Detect which cell encompasses the target text, then output its [x, y] center coordinate. 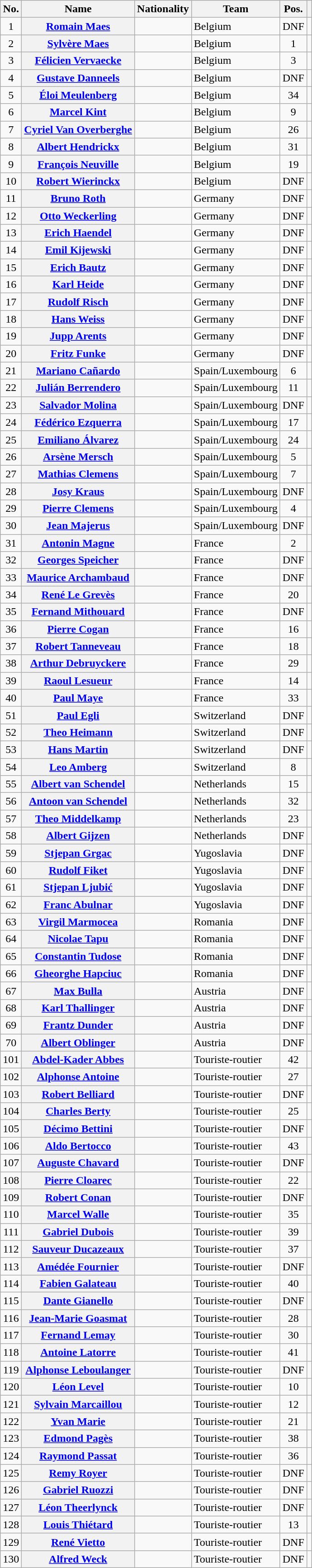
59 [11, 853]
51 [11, 715]
Josy Kraus [78, 491]
113 [11, 1266]
Auguste Chavard [78, 1163]
115 [11, 1301]
Erich Bautz [78, 267]
62 [11, 905]
Team [236, 9]
Rudolf Risch [78, 302]
116 [11, 1318]
Dante Gianello [78, 1301]
Karl Heide [78, 285]
42 [293, 1060]
69 [11, 1025]
Nationality [163, 9]
105 [11, 1129]
Mariano Cañardo [78, 371]
123 [11, 1439]
Félicien Vervaecke [78, 61]
Albert Gijzen [78, 836]
Leo Amberg [78, 767]
Jean-Marie Goasmat [78, 1318]
55 [11, 784]
103 [11, 1094]
Pierre Cloarec [78, 1180]
119 [11, 1370]
Constantin Tudose [78, 956]
101 [11, 1060]
Albert Hendrickx [78, 147]
Name [78, 9]
Gabriel Dubois [78, 1232]
Julián Berrendero [78, 388]
René Le Grevès [78, 595]
Robert Wierinckx [78, 181]
François Neuville [78, 164]
117 [11, 1335]
Edmond Pagès [78, 1439]
Maurice Archambaud [78, 577]
122 [11, 1421]
Erich Haendel [78, 233]
61 [11, 887]
104 [11, 1111]
Antoon van Schendel [78, 801]
112 [11, 1249]
Stjepan Grgac [78, 853]
Jean Majerus [78, 526]
66 [11, 973]
121 [11, 1404]
125 [11, 1473]
Theo Heimann [78, 732]
Karl Thallinger [78, 1008]
Albert van Schendel [78, 784]
67 [11, 991]
Paul Maye [78, 698]
70 [11, 1042]
Robert Belliard [78, 1094]
Salvador Molina [78, 405]
Charles Berty [78, 1111]
Emil Kijewski [78, 250]
Amédée Fournier [78, 1266]
Jupp Arents [78, 336]
Antoine Latorre [78, 1353]
Fernand Lemay [78, 1335]
Franc Abulnar [78, 905]
56 [11, 801]
Robert Conan [78, 1197]
Pierre Cogan [78, 629]
110 [11, 1215]
Max Bulla [78, 991]
65 [11, 956]
Sauveur Ducazeaux [78, 1249]
108 [11, 1180]
Pos. [293, 9]
Fédérico Ezquerra [78, 422]
Raoul Lesueur [78, 681]
Fritz Funke [78, 353]
126 [11, 1490]
54 [11, 767]
René Vietto [78, 1542]
Hans Weiss [78, 319]
Abdel-Kader Abbes [78, 1060]
Yvan Marie [78, 1421]
Gabriel Ruozzi [78, 1490]
130 [11, 1559]
Marcel Walle [78, 1215]
Otto Weckerling [78, 216]
Arsène Mersch [78, 457]
Frantz Dunder [78, 1025]
57 [11, 819]
118 [11, 1353]
Sylvain Marcaillou [78, 1404]
43 [293, 1146]
Marcel Kint [78, 112]
41 [293, 1353]
Pierre Clemens [78, 509]
Albert Oblinger [78, 1042]
Virgil Marmocea [78, 922]
Romain Maes [78, 26]
Nicolae Tapu [78, 939]
Arthur Debruyckere [78, 663]
111 [11, 1232]
Emiliano Álvarez [78, 439]
127 [11, 1507]
Gustave Danneels [78, 78]
60 [11, 870]
Léon Theerlynck [78, 1507]
Alphonse Leboulanger [78, 1370]
No. [11, 9]
Rudolf Fiket [78, 870]
129 [11, 1542]
Stjepan Ljubić [78, 887]
Paul Egli [78, 715]
Theo Middelkamp [78, 819]
53 [11, 749]
Georges Speicher [78, 560]
Louis Thiétard [78, 1525]
Robert Tanneveau [78, 646]
Fabien Galateau [78, 1283]
124 [11, 1456]
Antonin Magne [78, 543]
Éloi Meulenberg [78, 95]
58 [11, 836]
Mathias Clemens [78, 474]
52 [11, 732]
Cyriel Van Overberghe [78, 129]
120 [11, 1387]
128 [11, 1525]
63 [11, 922]
Remy Royer [78, 1473]
109 [11, 1197]
Raymond Passat [78, 1456]
Hans Martin [78, 749]
Bruno Roth [78, 198]
106 [11, 1146]
107 [11, 1163]
Sylvère Maes [78, 43]
Léon Level [78, 1387]
Alfred Weck [78, 1559]
68 [11, 1008]
114 [11, 1283]
Aldo Bertocco [78, 1146]
Fernand Mithouard [78, 612]
102 [11, 1077]
Décimo Bettini [78, 1129]
Alphonse Antoine [78, 1077]
64 [11, 939]
Gheorghe Hapciuc [78, 973]
